Identify which cell holds the provided text, then report its [X, Y] central coordinate. 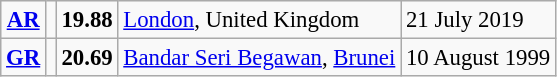
AR [24, 20]
London, United Kingdom [260, 20]
GR [24, 58]
19.88 [87, 20]
21 July 2019 [478, 20]
20.69 [87, 58]
Bandar Seri Begawan, Brunei [260, 58]
10 August 1999 [478, 58]
